Output the (x, y) coordinate of the center of the cell containing the given text.  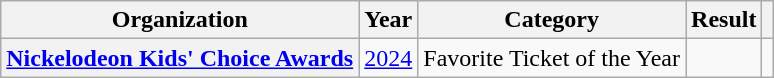
Nickelodeon Kids' Choice Awards (180, 58)
Favorite Ticket of the Year (552, 58)
Year (388, 20)
Organization (180, 20)
Result (724, 20)
Category (552, 20)
2024 (388, 58)
